Return [X, Y] of the center of cell containing provided text 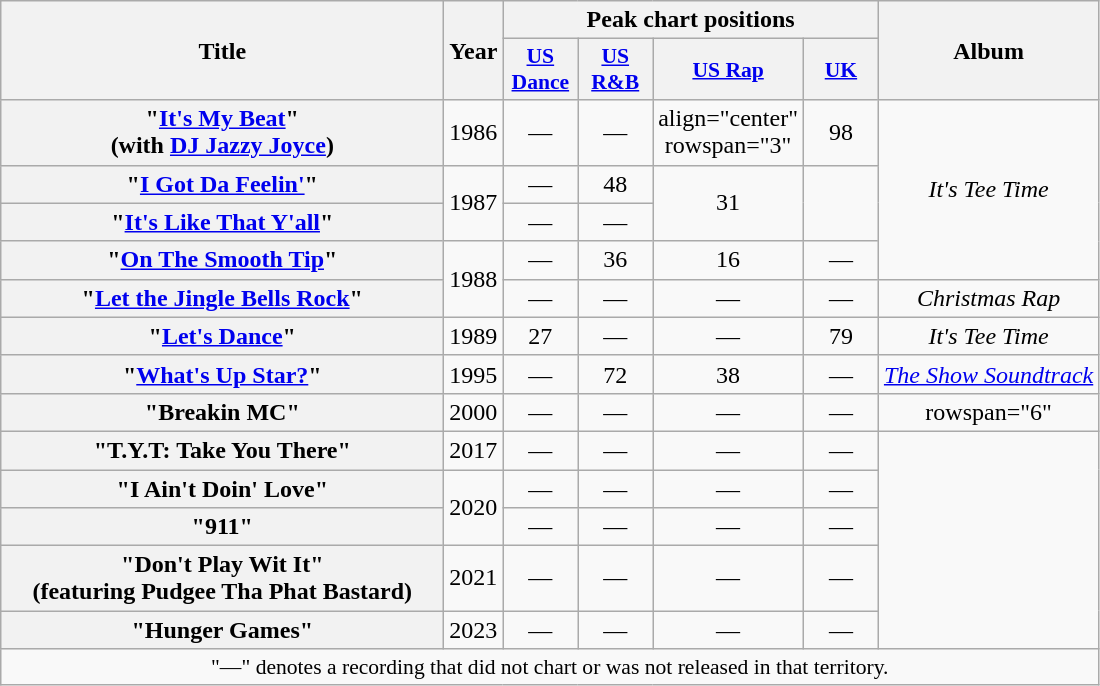
38 [728, 374]
2020 [474, 508]
98 [840, 132]
Year [474, 50]
The Show Soundtrack [988, 374]
Peak chart positions [691, 20]
US Rap [728, 70]
"T.Y.T: Take You There" [222, 450]
"Let's Dance" [222, 336]
US R&B [616, 70]
"Hunger Games" [222, 630]
align="center" rowspan="3" [728, 132]
2000 [474, 412]
27 [540, 336]
"I Ain't Doin' Love" [222, 489]
"Let the Jingle Bells Rock" [222, 298]
Christmas Rap [988, 298]
2021 [474, 578]
36 [616, 260]
Album [988, 50]
79 [840, 336]
2017 [474, 450]
rowspan="6" [988, 412]
US Dance [540, 70]
1989 [474, 336]
"—" denotes a recording that did not chart or was not released in that territory. [550, 667]
"What's Up Star?" [222, 374]
72 [616, 374]
"It's Like That Y'all" [222, 222]
48 [616, 184]
"Don't Play Wit It"(featuring Pudgee Tha Phat Bastard) [222, 578]
1995 [474, 374]
"911" [222, 527]
1988 [474, 279]
2023 [474, 630]
"On The Smooth Tip" [222, 260]
Title [222, 50]
1986 [474, 132]
"I Got Da Feelin'" [222, 184]
UK [840, 70]
31 [728, 203]
16 [728, 260]
"Breakin MC" [222, 412]
"It's My Beat"(with DJ Jazzy Joyce) [222, 132]
1987 [474, 203]
